Capture the cell that displays the provided text and extract its [x, y] central coordinate. 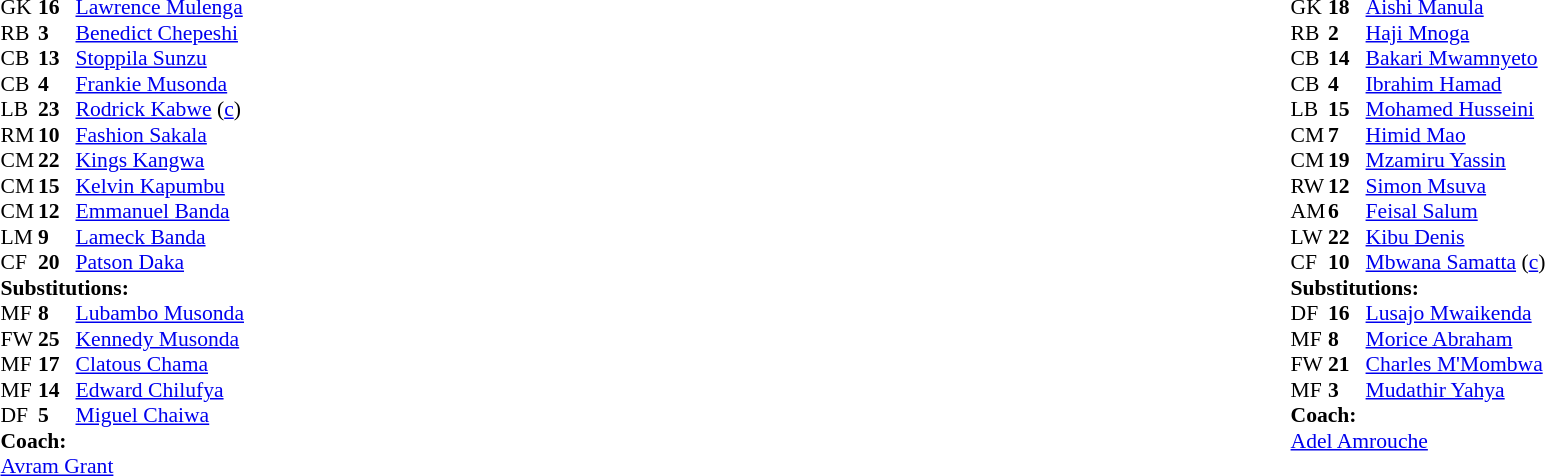
13 [57, 59]
Lubambo Musonda [160, 313]
Fashion Sakala [160, 135]
23 [57, 109]
Lameck Banda [160, 237]
19 [1347, 161]
Miguel Chaiwa [160, 415]
Substitutions: [122, 288]
2 [1347, 33]
AM [1310, 211]
17 [57, 365]
Emmanuel Banda [160, 211]
21 [1347, 365]
Stoppila Sunzu [160, 59]
16 [1347, 313]
Clatous Chama [160, 365]
Kelvin Kapumbu [160, 186]
Patson Daka [160, 263]
LW [1310, 237]
Coach: [122, 441]
20 [57, 263]
LM [19, 237]
5 [57, 415]
Rodrick Kabwe (c) [160, 109]
9 [57, 237]
Kings Kangwa [160, 161]
Kennedy Musonda [160, 339]
RW [1310, 186]
Edward Chilufya [160, 390]
Frankie Musonda [160, 84]
RM [19, 135]
Benedict Chepeshi [160, 33]
25 [57, 339]
6 [1347, 211]
7 [1347, 135]
